Find where the given text appears and provide that cell's center as [X, Y] coordinate. 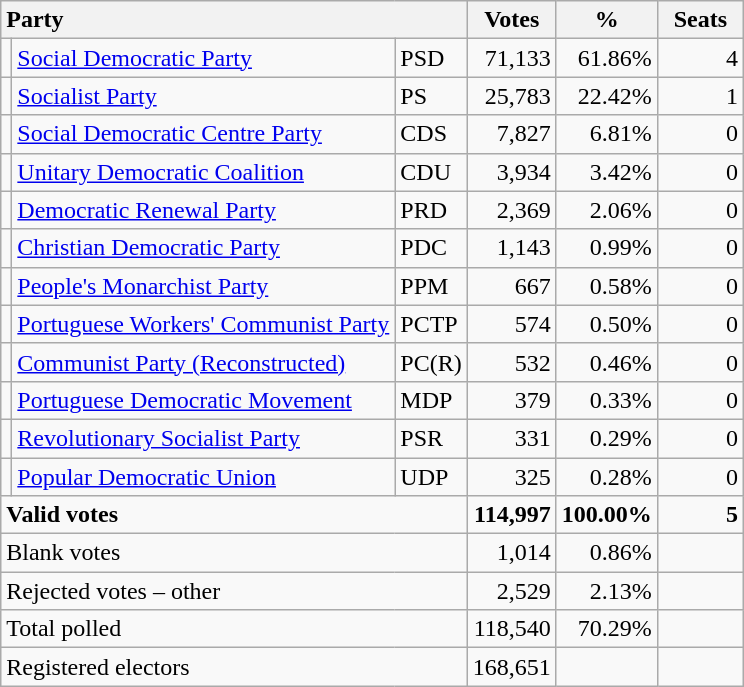
325 [512, 477]
Seats [700, 20]
Socialist Party [204, 96]
Revolutionary Socialist Party [204, 438]
UDP [431, 477]
3,934 [512, 172]
1 [700, 96]
61.86% [606, 58]
118,540 [512, 629]
Christian Democratic Party [204, 248]
CDS [431, 134]
PC(R) [431, 362]
Social Democratic Party [204, 58]
0.50% [606, 324]
0.99% [606, 248]
22.42% [606, 96]
Communist Party (Reconstructed) [204, 362]
0.29% [606, 438]
PSR [431, 438]
3.42% [606, 172]
CDU [431, 172]
1,014 [512, 553]
574 [512, 324]
114,997 [512, 515]
0.58% [606, 286]
Rejected votes – other [234, 591]
Valid votes [234, 515]
2.06% [606, 210]
People's Monarchist Party [204, 286]
Portuguese Democratic Movement [204, 400]
532 [512, 362]
Popular Democratic Union [204, 477]
Unitary Democratic Coalition [204, 172]
MDP [431, 400]
100.00% [606, 515]
25,783 [512, 96]
70.29% [606, 629]
PDC [431, 248]
2,369 [512, 210]
Registered electors [234, 667]
2.13% [606, 591]
168,651 [512, 667]
PCTP [431, 324]
0.46% [606, 362]
Portuguese Workers' Communist Party [204, 324]
Democratic Renewal Party [204, 210]
331 [512, 438]
5 [700, 515]
PRD [431, 210]
1,143 [512, 248]
PPM [431, 286]
6.81% [606, 134]
Votes [512, 20]
0.33% [606, 400]
667 [512, 286]
7,827 [512, 134]
4 [700, 58]
Party [234, 20]
71,133 [512, 58]
379 [512, 400]
PSD [431, 58]
Social Democratic Centre Party [204, 134]
Total polled [234, 629]
0.86% [606, 553]
0.28% [606, 477]
2,529 [512, 591]
% [606, 20]
PS [431, 96]
Blank votes [234, 553]
